Return the [x, y] coordinate for the center point of the cell that contains the specified text.  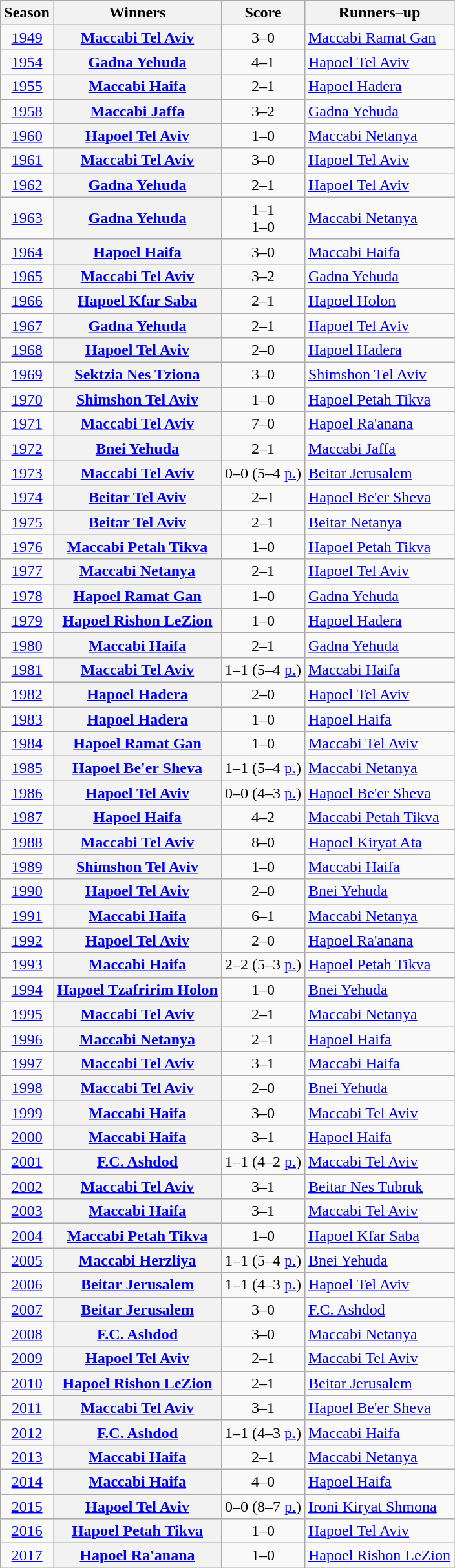
1961 [27, 160]
2008 [27, 1334]
1989 [27, 867]
0–0 (8–7 p.) [262, 1507]
1984 [27, 744]
1949 [27, 37]
2012 [27, 1432]
1988 [27, 842]
2014 [27, 1481]
1969 [27, 375]
4–0 [262, 1481]
1982 [27, 694]
1981 [27, 670]
7–0 [262, 424]
Hapoel Holon [379, 301]
1958 [27, 111]
4–1 [262, 62]
4–2 [262, 818]
1999 [27, 1112]
6–1 [262, 916]
1983 [27, 719]
1980 [27, 645]
1978 [27, 596]
1976 [27, 547]
2007 [27, 1309]
1994 [27, 990]
1968 [27, 350]
1960 [27, 136]
1–1 (4–2 p.) [262, 1162]
8–0 [262, 842]
1964 [27, 251]
Beitar Nes Tubruk [379, 1187]
Maccabi Herzliya [137, 1260]
1990 [27, 891]
Hapoel Kiryat Ata [379, 842]
1985 [27, 768]
1963 [27, 218]
Winners [137, 13]
1993 [27, 965]
1977 [27, 571]
1987 [27, 818]
2004 [27, 1236]
1954 [27, 62]
1986 [27, 793]
2–2 (5–3 p.) [262, 965]
0–0 (5–4 p.) [262, 473]
1966 [27, 301]
1998 [27, 1088]
Hapoel Tzafririm Holon [137, 990]
1972 [27, 449]
2002 [27, 1187]
1962 [27, 185]
2011 [27, 1408]
2000 [27, 1138]
1979 [27, 620]
1995 [27, 1014]
Ironi Kiryat Shmona [379, 1507]
2015 [27, 1507]
Score [262, 13]
2006 [27, 1285]
1967 [27, 325]
1974 [27, 498]
1996 [27, 1039]
2005 [27, 1260]
2013 [27, 1457]
2003 [27, 1211]
Runners–up [379, 13]
1992 [27, 940]
1991 [27, 916]
0–0 (4–3 p.) [262, 793]
1975 [27, 522]
2010 [27, 1383]
1997 [27, 1063]
1965 [27, 276]
Sektzia Nes Tziona [137, 375]
Maccabi Ramat Gan [379, 37]
2017 [27, 1556]
1971 [27, 424]
1973 [27, 473]
1–11–0 [262, 218]
2009 [27, 1359]
Beitar Netanya [379, 522]
2016 [27, 1531]
Season [27, 13]
1970 [27, 399]
1955 [27, 87]
2001 [27, 1162]
